Pinpoint the cell where the given text exists, returning its (x, y) midpoint coordinate. 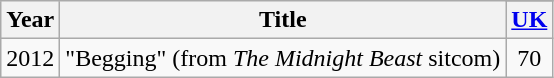
UK (530, 20)
70 (530, 58)
"Begging" (from The Midnight Beast sitcom) (283, 58)
Year (30, 20)
Title (283, 20)
2012 (30, 58)
